Pinpoint the cell where the given text exists, returning its [x, y] midpoint coordinate. 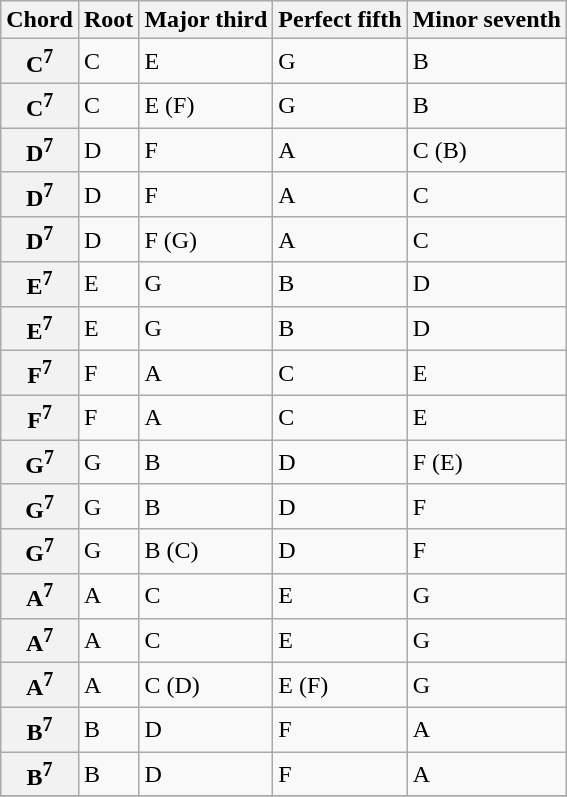
Perfect fifth [340, 20]
C (B) [486, 150]
Chord [40, 20]
F (E) [486, 462]
F (G) [206, 240]
Root [108, 20]
C (D) [206, 686]
B (C) [206, 552]
Minor seventh [486, 20]
Major third [206, 20]
